Locate the cell with the specified text and output its [X, Y] center coordinate. 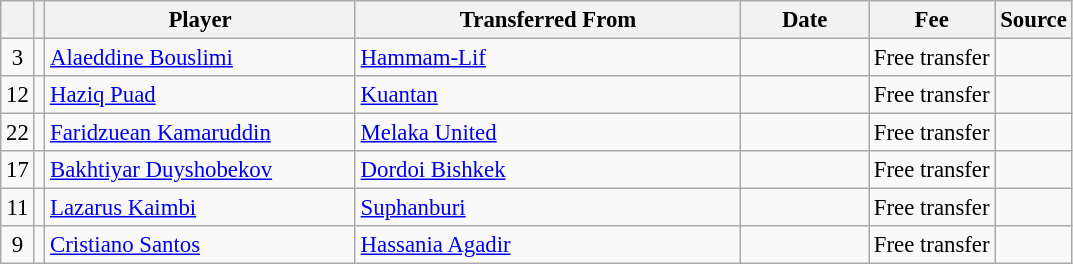
Player [200, 20]
3 [18, 58]
Bakhtiyar Duyshobekov [200, 170]
22 [18, 133]
11 [18, 208]
Melaka United [548, 133]
Fee [931, 20]
Date [805, 20]
Cristiano Santos [200, 245]
Dordoi Bishkek [548, 170]
Hammam-Lif [548, 58]
Suphanburi [548, 208]
17 [18, 170]
Source [1034, 20]
Transferred From [548, 20]
Lazarus Kaimbi [200, 208]
Hassania Agadir [548, 245]
Faridzuean Kamaruddin [200, 133]
Haziq Puad [200, 95]
Kuantan [548, 95]
9 [18, 245]
Alaeddine Bouslimi [200, 58]
12 [18, 95]
